Detect which cell encompasses the target text, then output its (X, Y) center coordinate. 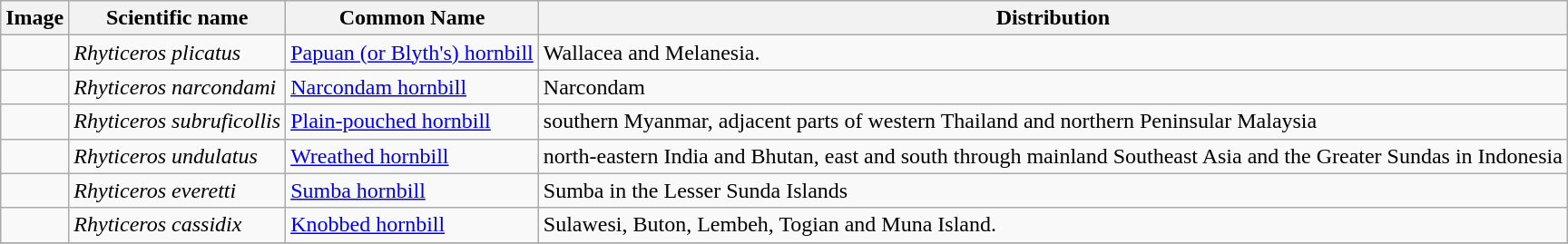
Wreathed hornbill (412, 156)
Scientific name (178, 18)
Narcondam (1053, 87)
Rhyticeros everetti (178, 190)
north-eastern India and Bhutan, east and south through mainland Southeast Asia and the Greater Sundas in Indonesia (1053, 156)
Sumba hornbill (412, 190)
Distribution (1053, 18)
Rhyticeros cassidix (178, 225)
Narcondam hornbill (412, 87)
Sumba in the Lesser Sunda Islands (1053, 190)
Knobbed hornbill (412, 225)
Rhyticeros narcondami (178, 87)
Papuan (or Blyth's) hornbill (412, 53)
Rhyticeros undulatus (178, 156)
Sulawesi, Buton, Lembeh, Togian and Muna Island. (1053, 225)
Rhyticeros plicatus (178, 53)
Wallacea and Melanesia. (1053, 53)
Common Name (412, 18)
Image (34, 18)
Plain-pouched hornbill (412, 122)
Rhyticeros subruficollis (178, 122)
southern Myanmar, adjacent parts of western Thailand and northern Peninsular Malaysia (1053, 122)
